Identify which cell holds the provided text, then report its [x, y] central coordinate. 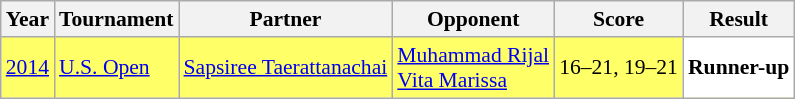
Tournament [116, 19]
16–21, 19–21 [618, 68]
Opponent [473, 19]
U.S. Open [116, 68]
Result [738, 19]
Year [28, 19]
Partner [286, 19]
Runner-up [738, 68]
Muhammad Rijal Vita Marissa [473, 68]
Score [618, 19]
Sapsiree Taerattanachai [286, 68]
2014 [28, 68]
